Scan for the cell matching the given text and deliver its [x, y] coordinate at center. 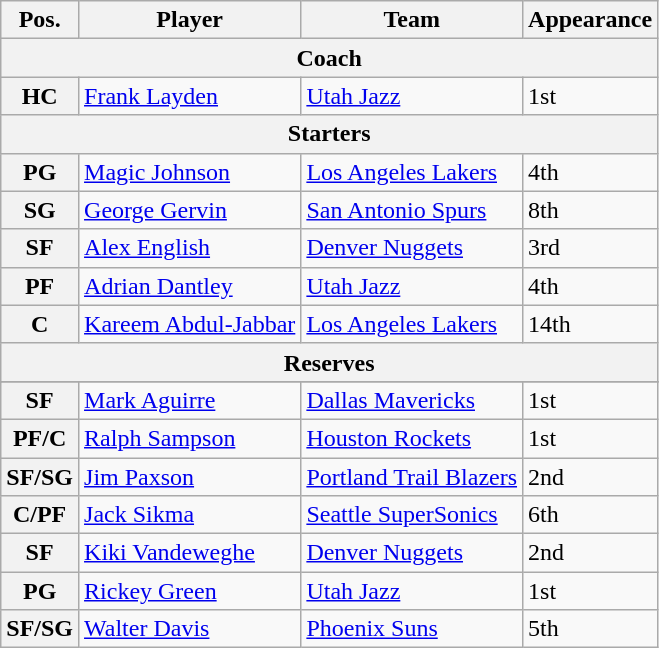
5th [590, 629]
3rd [590, 248]
Mark Aguirre [190, 400]
Jim Paxson [190, 477]
SG [40, 210]
Ralph Sampson [190, 438]
Walter Davis [190, 629]
George Gervin [190, 210]
San Antonio Spurs [412, 210]
Magic Johnson [190, 172]
Dallas Mavericks [412, 400]
C/PF [40, 515]
8th [590, 210]
Kiki Vandeweghe [190, 553]
Kareem Abdul-Jabbar [190, 324]
Phoenix Suns [412, 629]
Houston Rockets [412, 438]
Jack Sikma [190, 515]
Adrian Dantley [190, 286]
6th [590, 515]
Starters [330, 134]
Pos. [40, 20]
Appearance [590, 20]
Player [190, 20]
Frank Layden [190, 96]
Alex English [190, 248]
C [40, 324]
Team [412, 20]
Coach [330, 58]
Rickey Green [190, 591]
PF/C [40, 438]
PF [40, 286]
Seattle SuperSonics [412, 515]
Reserves [330, 362]
14th [590, 324]
Portland Trail Blazers [412, 477]
HC [40, 96]
